Determine the (X, Y) coordinate at the center of the cell enclosing the given text.  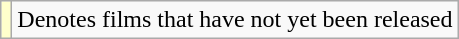
Denotes films that have not yet been released (235, 20)
